Locate the cell with the specified text and output its (X, Y) center coordinate. 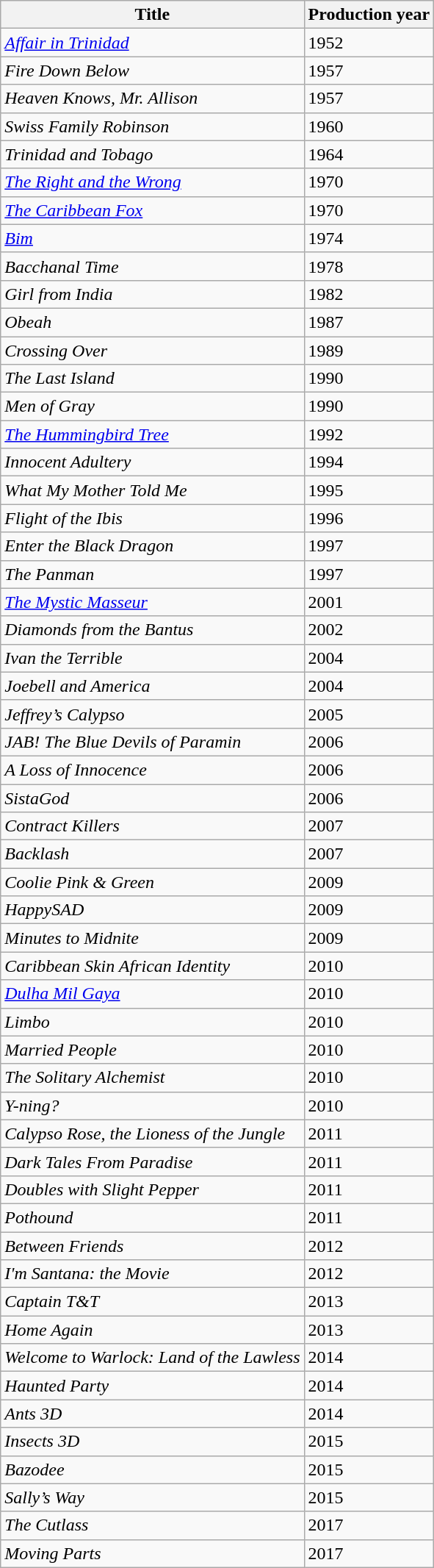
Production year (369, 15)
2001 (369, 602)
A Loss of Innocence (153, 770)
1964 (369, 154)
Heaven Knows, Mr. Allison (153, 99)
Men of Gray (153, 407)
What My Mother Told Me (153, 490)
Moving Parts (153, 1553)
Title (153, 15)
Calypso Rose, the Lioness of the Jungle (153, 1134)
HappySAD (153, 910)
Enter the Black Dragon (153, 546)
Bazodee (153, 1469)
The Caribbean Fox (153, 210)
Welcome to Warlock: Land of the Lawless (153, 1358)
Haunted Party (153, 1386)
Girl from India (153, 294)
Contract Killers (153, 826)
1996 (369, 518)
Y-ning? (153, 1106)
1952 (369, 43)
SistaGod (153, 798)
The Cutlass (153, 1525)
Swiss Family Robinson (153, 126)
The Last Island (153, 379)
Fire Down Below (153, 71)
Flight of the Ibis (153, 518)
2002 (369, 630)
Joebell and America (153, 686)
The Right and the Wrong (153, 182)
Minutes to Midnite (153, 938)
Bim (153, 238)
The Panman (153, 574)
1982 (369, 294)
1995 (369, 490)
1960 (369, 126)
JAB! The Blue Devils of Paramin (153, 742)
Sally’s Way (153, 1497)
2005 (369, 714)
Innocent Adultery (153, 462)
Obeah (153, 322)
I'm Santana: the Movie (153, 1274)
1987 (369, 322)
Ivan the Terrible (153, 658)
Married People (153, 1050)
1978 (369, 266)
Coolie Pink & Green (153, 882)
Between Friends (153, 1246)
Pothound (153, 1217)
Dulha Mil Gaya (153, 994)
Ants 3D (153, 1414)
The Mystic Masseur (153, 602)
Home Again (153, 1330)
The Hummingbird Tree (153, 434)
The Solitary Alchemist (153, 1078)
1992 (369, 434)
1994 (369, 462)
Trinidad and Tobago (153, 154)
Limbo (153, 1022)
1974 (369, 238)
Diamonds from the Bantus (153, 630)
Doubles with Slight Pepper (153, 1189)
Caribbean Skin African Identity (153, 966)
Jeffrey’s Calypso (153, 714)
Backlash (153, 854)
1989 (369, 351)
Insects 3D (153, 1442)
Captain T&T (153, 1302)
Dark Tales From Paradise (153, 1161)
Affair in Trinidad (153, 43)
Crossing Over (153, 351)
Bacchanal Time (153, 266)
